Return (x, y) of the center of cell containing provided text 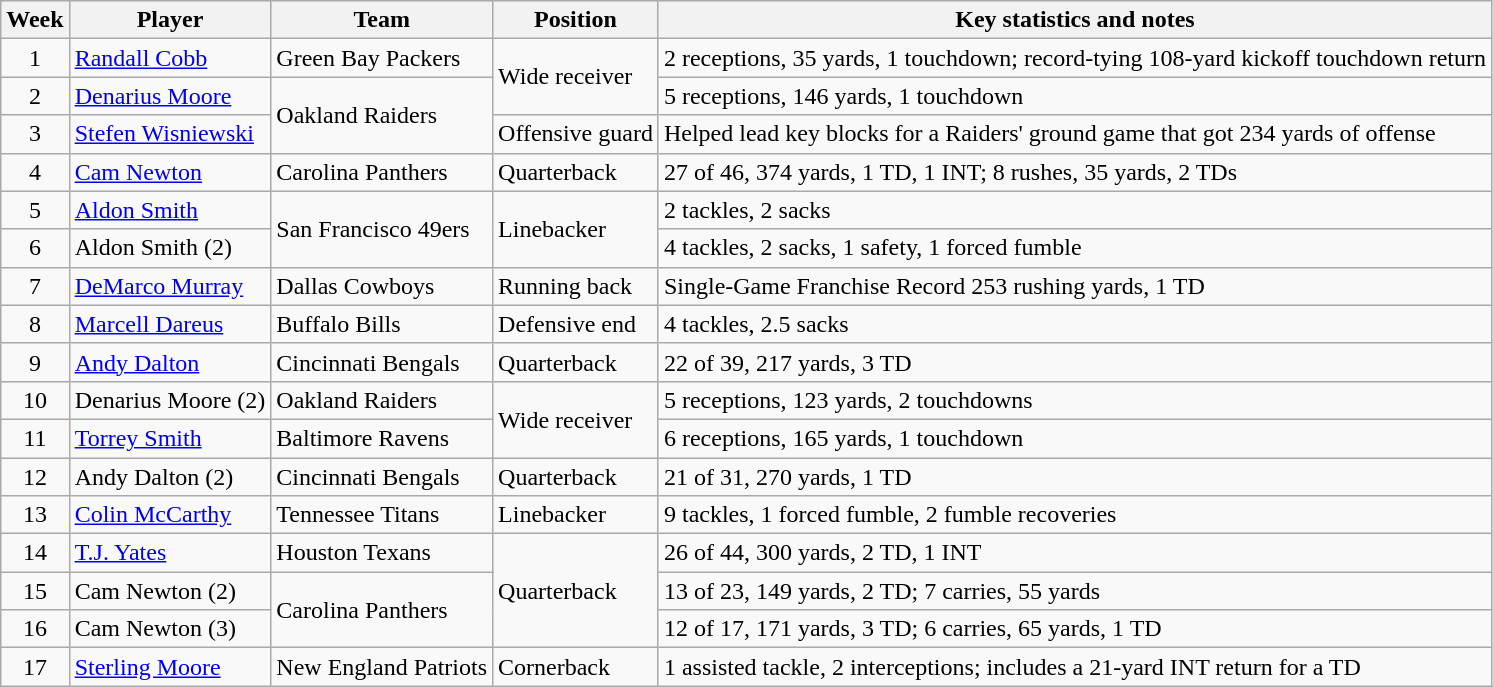
Helped lead key blocks for a Raiders' ground game that got 234 yards of offense (1074, 134)
22 of 39, 217 yards, 3 TD (1074, 362)
1 (35, 58)
Cam Newton (2) (170, 591)
Single-Game Franchise Record 253 rushing yards, 1 TD (1074, 286)
6 receptions, 165 yards, 1 touchdown (1074, 438)
14 (35, 553)
2 receptions, 35 yards, 1 touchdown; record-tying 108-yard kickoff touchdown return (1074, 58)
Denarius Moore (170, 96)
Buffalo Bills (382, 324)
17 (35, 667)
Houston Texans (382, 553)
Stefen Wisniewski (170, 134)
12 (35, 477)
Cornerback (576, 667)
Randall Cobb (170, 58)
Cam Newton (170, 172)
4 (35, 172)
Sterling Moore (170, 667)
2 (35, 96)
5 (35, 210)
6 (35, 248)
5 receptions, 123 yards, 2 touchdowns (1074, 400)
Defensive end (576, 324)
T.J. Yates (170, 553)
1 assisted tackle, 2 interceptions; includes a 21-yard INT return for a TD (1074, 667)
San Francisco 49ers (382, 229)
Key statistics and notes (1074, 20)
Denarius Moore (2) (170, 400)
5 receptions, 146 yards, 1 touchdown (1074, 96)
9 (35, 362)
16 (35, 629)
11 (35, 438)
Cam Newton (3) (170, 629)
Team (382, 20)
Andy Dalton (170, 362)
12 of 17, 171 yards, 3 TD; 6 carries, 65 yards, 1 TD (1074, 629)
4 tackles, 2 sacks, 1 safety, 1 forced fumble (1074, 248)
Dallas Cowboys (382, 286)
13 of 23, 149 yards, 2 TD; 7 carries, 55 yards (1074, 591)
Baltimore Ravens (382, 438)
Position (576, 20)
13 (35, 515)
Offensive guard (576, 134)
21 of 31, 270 yards, 1 TD (1074, 477)
4 tackles, 2.5 sacks (1074, 324)
Aldon Smith (170, 210)
Tennessee Titans (382, 515)
Andy Dalton (2) (170, 477)
Week (35, 20)
7 (35, 286)
10 (35, 400)
8 (35, 324)
Colin McCarthy (170, 515)
15 (35, 591)
DeMarco Murray (170, 286)
2 tackles, 2 sacks (1074, 210)
Marcell Dareus (170, 324)
Torrey Smith (170, 438)
27 of 46, 374 yards, 1 TD, 1 INT; 8 rushes, 35 yards, 2 TDs (1074, 172)
9 tackles, 1 forced fumble, 2 fumble recoveries (1074, 515)
26 of 44, 300 yards, 2 TD, 1 INT (1074, 553)
Player (170, 20)
Aldon Smith (2) (170, 248)
Green Bay Packers (382, 58)
New England Patriots (382, 667)
3 (35, 134)
Running back (576, 286)
